Capture the cell that displays the provided text and extract its [X, Y] central coordinate. 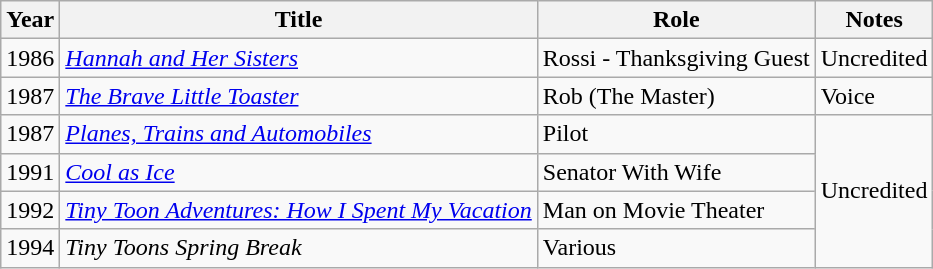
Rossi - Thanksgiving Guest [676, 58]
Various [676, 248]
Pilot [676, 134]
Senator With Wife [676, 172]
1994 [30, 248]
1991 [30, 172]
1992 [30, 210]
The Brave Little Toaster [298, 96]
Tiny Toon Adventures: How I Spent My Vacation [298, 210]
Man on Movie Theater [676, 210]
Role [676, 20]
Voice [874, 96]
Title [298, 20]
Planes, Trains and Automobiles [298, 134]
Cool as Ice [298, 172]
1986 [30, 58]
Notes [874, 20]
Tiny Toons Spring Break [298, 248]
Hannah and Her Sisters [298, 58]
Rob (The Master) [676, 96]
Year [30, 20]
